Output the [X, Y] coordinate of the center of the cell containing the given text.  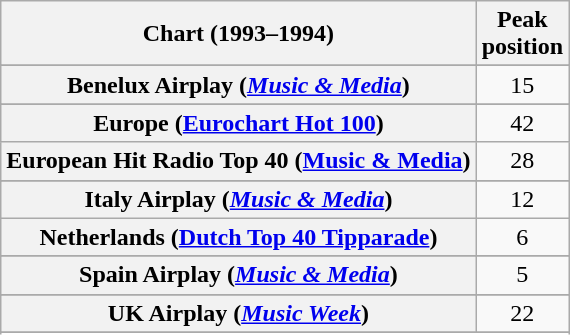
28 [522, 161]
Spain Airplay (Music & Media) [238, 275]
6 [522, 237]
European Hit Radio Top 40 (Music & Media) [238, 161]
Netherlands (Dutch Top 40 Tipparade) [238, 237]
22 [522, 313]
42 [522, 123]
15 [522, 85]
Benelux Airplay (Music & Media) [238, 85]
Italy Airplay (Music & Media) [238, 199]
Chart (1993–1994) [238, 34]
12 [522, 199]
Peakposition [522, 34]
5 [522, 275]
UK Airplay (Music Week) [238, 313]
Europe (Eurochart Hot 100) [238, 123]
